For the text-containing cell, return its midpoint in [X, Y] coordinate format. 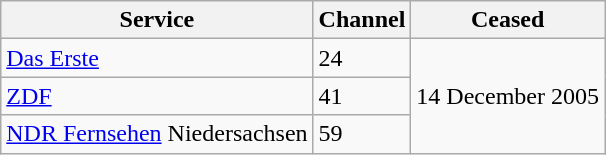
14 December 2005 [508, 96]
ZDF [157, 96]
NDR Fernsehen Niedersachsen [157, 134]
59 [362, 134]
Service [157, 20]
Channel [362, 20]
41 [362, 96]
24 [362, 58]
Ceased [508, 20]
Das Erste [157, 58]
